Locate the cell with the specified text and output its (x, y) center coordinate. 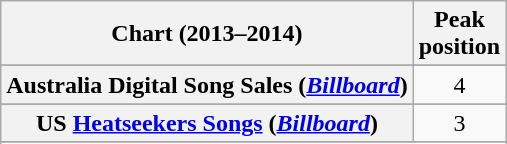
US Heatseekers Songs (Billboard) (207, 123)
3 (459, 123)
4 (459, 85)
Peakposition (459, 34)
Australia Digital Song Sales (Billboard) (207, 85)
Chart (2013–2014) (207, 34)
